Return [x, y] of the center of cell containing provided text 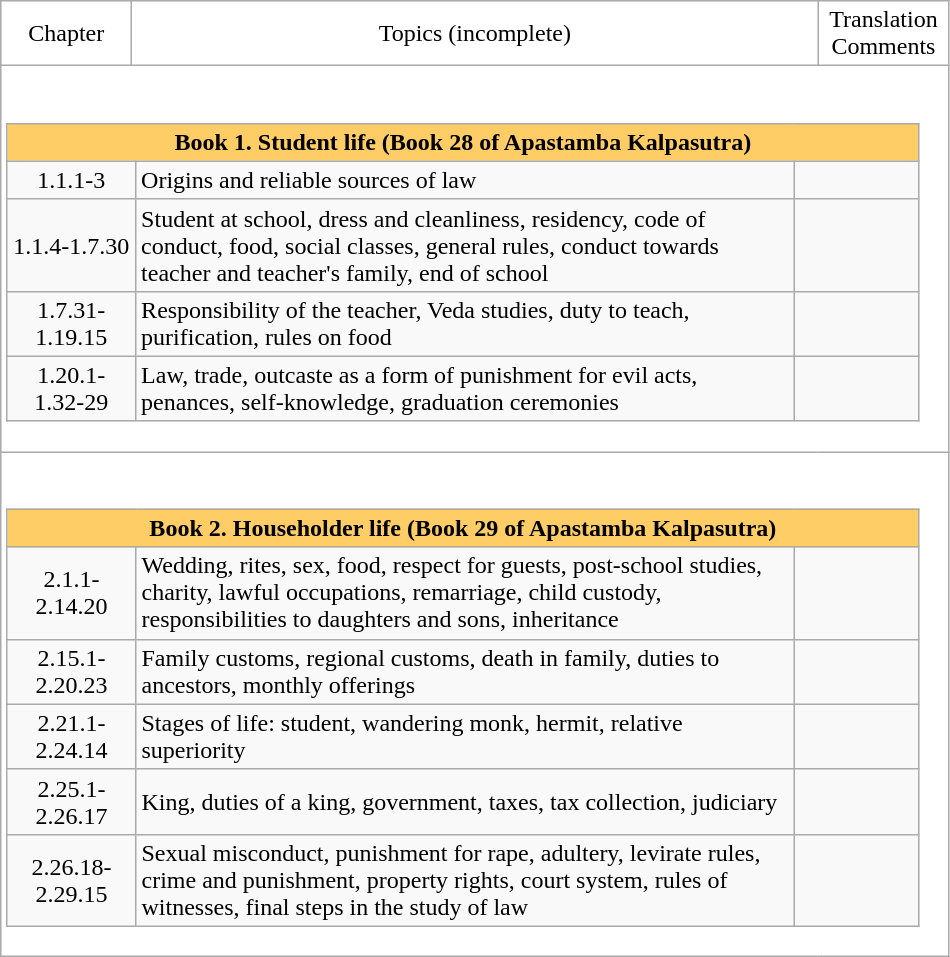
1.7.31-1.19.15 [72, 324]
2.26.18-2.29.15 [72, 880]
Book 2. Householder life (Book 29 of Apastamba Kalpasutra) [463, 528]
TranslationComments [884, 34]
Book 1. Student life (Book 28 of Apastamba Kalpasutra) [463, 142]
Law, trade, outcaste as a form of punishment for evil acts, penances, self-knowledge, graduation ceremonies [465, 388]
Family customs, regional customs, death in family, duties to ancestors, monthly offerings [465, 672]
2.25.1-2.26.17 [72, 802]
King, duties of a king, government, taxes, tax collection, judiciary [465, 802]
Chapter [66, 34]
1.1.1-3 [72, 180]
Origins and reliable sources of law [465, 180]
Responsibility of the teacher, Veda studies, duty to teach, purification, rules on food [465, 324]
Stages of life: student, wandering monk, hermit, relative superiority [465, 736]
1.1.4-1.7.30 [72, 245]
Topics (incomplete) [475, 34]
1.20.1-1.32-29 [72, 388]
2.21.1-2.24.14 [72, 736]
2.1.1-2.14.20 [72, 593]
2.15.1-2.20.23 [72, 672]
